Scan for the cell matching the given text and deliver its [X, Y] coordinate at center. 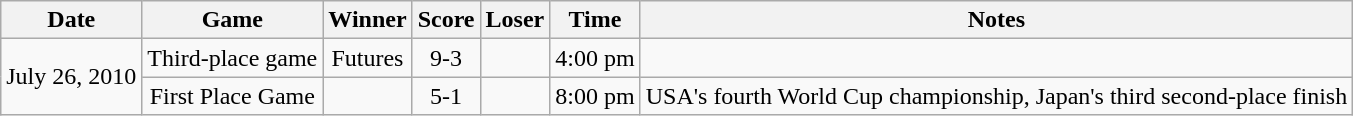
Loser [515, 20]
July 26, 2010 [72, 77]
Winner [368, 20]
First Place Game [232, 96]
8:00 pm [595, 96]
Time [595, 20]
Date [72, 20]
5-1 [446, 96]
Futures [368, 58]
Third-place game [232, 58]
9-3 [446, 58]
USA's fourth World Cup championship, Japan's third second-place finish [996, 96]
Notes [996, 20]
Game [232, 20]
Score [446, 20]
4:00 pm [595, 58]
